Locate the cell with the specified text and output its [x, y] center coordinate. 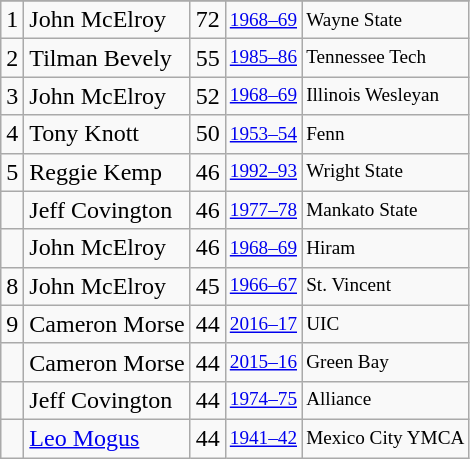
8 [12, 286]
Wayne State [386, 20]
Leo Mogus [107, 438]
1977–78 [263, 210]
1953–54 [263, 134]
Green Bay [386, 362]
1974–75 [263, 400]
2015–16 [263, 362]
9 [12, 324]
1992–93 [263, 172]
1985–86 [263, 58]
52 [208, 96]
1966–67 [263, 286]
St. Vincent [386, 286]
3 [12, 96]
Tilman Bevely [107, 58]
UIC [386, 324]
1 [12, 20]
Illinois Wesleyan [386, 96]
2016–17 [263, 324]
50 [208, 134]
Mexico City YMCA [386, 438]
Alliance [386, 400]
4 [12, 134]
5 [12, 172]
Wright State [386, 172]
Tony Knott [107, 134]
Mankato State [386, 210]
Hiram [386, 248]
1941–42 [263, 438]
55 [208, 58]
2 [12, 58]
Fenn [386, 134]
Reggie Kemp [107, 172]
72 [208, 20]
45 [208, 286]
Tennessee Tech [386, 58]
